Pinpoint the cell where the given text exists, returning its (X, Y) midpoint coordinate. 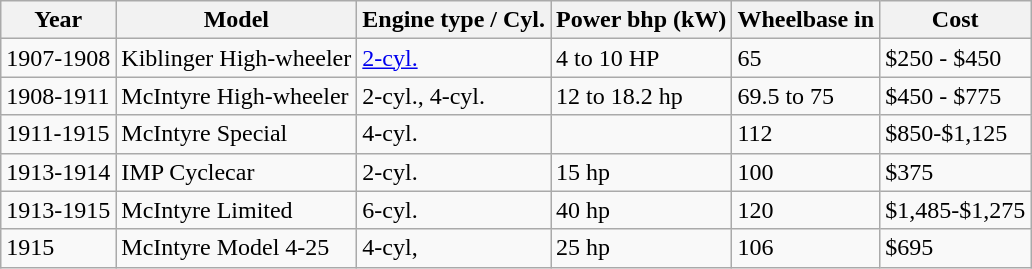
McIntyre Model 4-25 (236, 248)
4 to 10 HP (642, 58)
McIntyre Limited (236, 210)
$250 - $450 (956, 58)
120 (806, 210)
Cost (956, 20)
25 hp (642, 248)
$695 (956, 248)
Model (236, 20)
1915 (58, 248)
McIntyre High-wheeler (236, 96)
40 hp (642, 210)
1913-1915 (58, 210)
$450 - $775 (956, 96)
4-cyl. (454, 134)
2-cyl., 4-cyl. (454, 96)
Power bhp (kW) (642, 20)
1913-1914 (58, 172)
Year (58, 20)
69.5 to 75 (806, 96)
IMP Cyclecar (236, 172)
1911-1915 (58, 134)
4-cyl, (454, 248)
65 (806, 58)
112 (806, 134)
$375 (956, 172)
12 to 18.2 hp (642, 96)
6-cyl. (454, 210)
$1,485-$1,275 (956, 210)
Kiblinger High-wheeler (236, 58)
100 (806, 172)
Wheelbase in (806, 20)
1908-1911 (58, 96)
106 (806, 248)
Engine type / Cyl. (454, 20)
$850-$1,125 (956, 134)
McIntyre Special (236, 134)
1907-1908 (58, 58)
15 hp (642, 172)
